Determine the (x, y) coordinate at the center of the cell enclosing the given text.  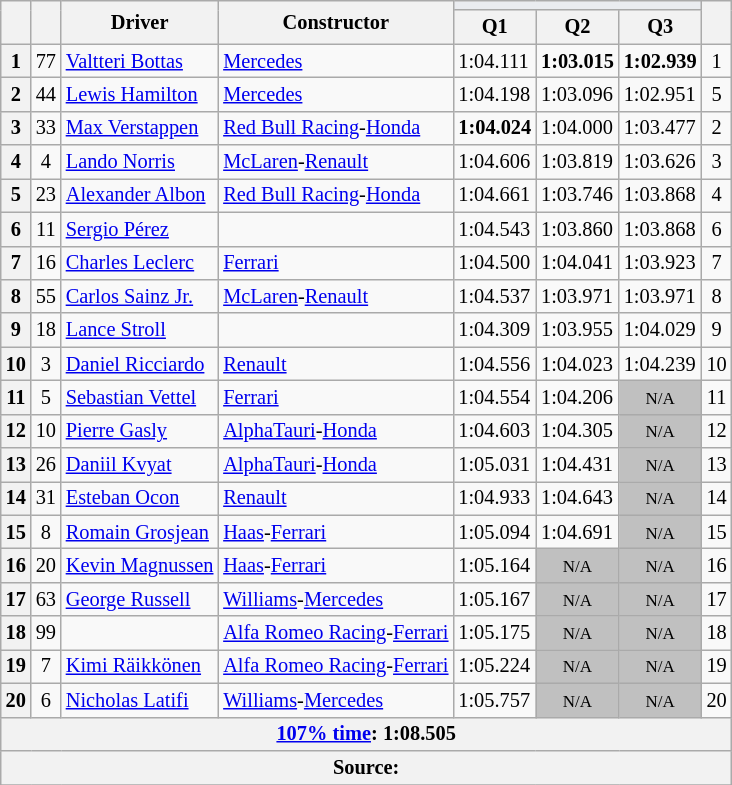
George Russell (140, 599)
1:04.643 (578, 498)
Kimi Räikkönen (140, 666)
Kevin Magnussen (140, 565)
1:04.111 (494, 61)
1:04.691 (578, 532)
1:04.500 (494, 263)
1:04.000 (578, 128)
Q3 (660, 27)
107% time: 1:08.505 (366, 734)
1:05.175 (494, 633)
Carlos Sainz Jr. (140, 296)
1:04.603 (494, 431)
Sergio Pérez (140, 229)
99 (46, 633)
1:02.951 (660, 94)
1:04.661 (494, 195)
Max Verstappen (140, 128)
Lando Norris (140, 162)
1:03.746 (578, 195)
1:02.939 (660, 61)
Driver (140, 22)
77 (46, 61)
1:05.164 (494, 565)
23 (46, 195)
1:04.198 (494, 94)
1:03.819 (578, 162)
1:03.923 (660, 263)
Constructor (336, 22)
1:04.023 (578, 364)
1:05.167 (494, 599)
1:04.606 (494, 162)
Daniel Ricciardo (140, 364)
Daniil Kvyat (140, 465)
1:05.757 (494, 700)
1:04.556 (494, 364)
1:03.477 (660, 128)
1:03.955 (578, 330)
Romain Grosjean (140, 532)
1:04.029 (660, 330)
Q1 (494, 27)
44 (46, 94)
55 (46, 296)
1:04.309 (494, 330)
1:04.431 (578, 465)
Esteban Ocon (140, 498)
26 (46, 465)
Sebastian Vettel (140, 397)
Pierre Gasly (140, 431)
Source: (366, 767)
1:04.206 (578, 397)
Alexander Albon (140, 195)
63 (46, 599)
Q2 (578, 27)
33 (46, 128)
1:03.860 (578, 229)
Lewis Hamilton (140, 94)
1:03.015 (578, 61)
1:05.224 (494, 666)
Nicholas Latifi (140, 700)
1:04.239 (660, 364)
1:04.554 (494, 397)
Lance Stroll (140, 330)
Charles Leclerc (140, 263)
1:03.096 (578, 94)
Valtteri Bottas (140, 61)
1:04.543 (494, 229)
1:04.933 (494, 498)
1:05.094 (494, 532)
1:03.626 (660, 162)
31 (46, 498)
1:04.537 (494, 296)
1:04.305 (578, 431)
1:05.031 (494, 465)
1:04.024 (494, 128)
1:04.041 (578, 263)
